Determine the [X, Y] coordinate at the center of the cell enclosing the given text.  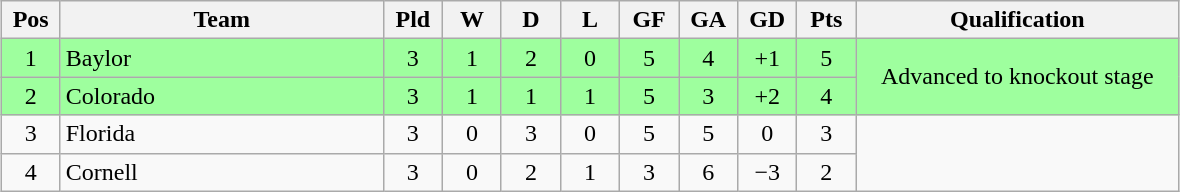
Qualification [1018, 20]
Pos [30, 20]
Advanced to knockout stage [1018, 77]
Team [222, 20]
+2 [768, 96]
L [590, 20]
Colorado [222, 96]
Cornell [222, 172]
D [530, 20]
GA [708, 20]
Florida [222, 134]
GF [650, 20]
Baylor [222, 58]
W [472, 20]
Pts [826, 20]
+1 [768, 58]
GD [768, 20]
−3 [768, 172]
Pld [412, 20]
6 [708, 172]
